Find where the given text appears and provide that cell's center as [X, Y] coordinate. 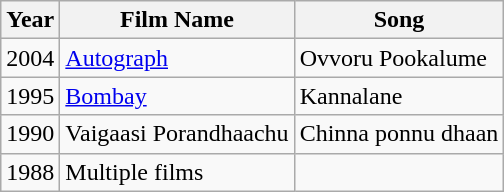
Ovvoru Pookalume [399, 58]
Chinna ponnu dhaan [399, 134]
2004 [30, 58]
Year [30, 20]
Kannalane [399, 96]
Bombay [177, 96]
Multiple films [177, 172]
1988 [30, 172]
Film Name [177, 20]
Autograph [177, 58]
Vaigaasi Porandhaachu [177, 134]
1995 [30, 96]
Song [399, 20]
1990 [30, 134]
